For the text-containing cell, return its midpoint in [X, Y] coordinate format. 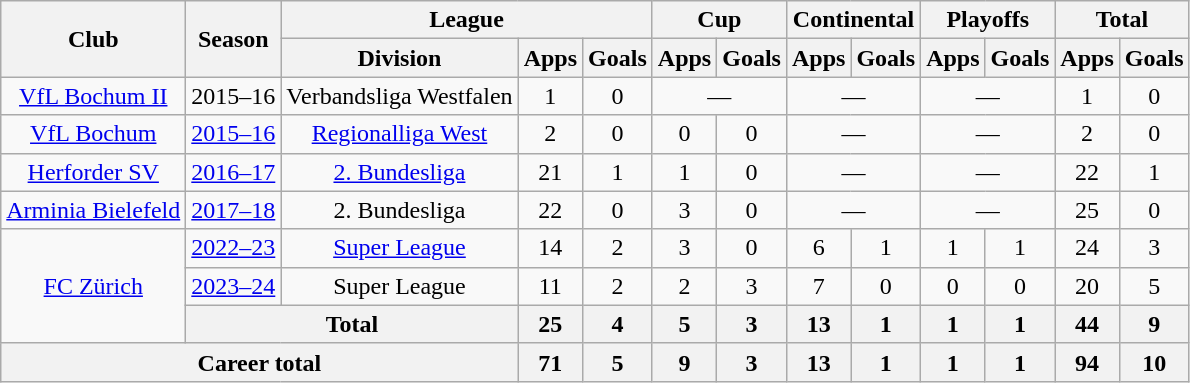
Herforder SV [94, 172]
4 [618, 324]
21 [550, 172]
14 [550, 248]
League [466, 20]
Division [400, 58]
Playoffs [988, 20]
Verbandsliga Westfalen [400, 96]
10 [1154, 362]
44 [1087, 324]
Cup [719, 20]
2022–23 [234, 248]
6 [818, 248]
FC Zürich [94, 286]
Season [234, 39]
94 [1087, 362]
24 [1087, 248]
2016–17 [234, 172]
VfL Bochum [94, 134]
VfL Bochum II [94, 96]
Arminia Bielefeld [94, 210]
Career total [260, 362]
Club [94, 39]
Continental [853, 20]
20 [1087, 286]
2023–24 [234, 286]
2017–18 [234, 210]
11 [550, 286]
71 [550, 362]
Regionalliga West [400, 134]
7 [818, 286]
